Output the (X, Y) coordinate of the center of the cell containing the given text.  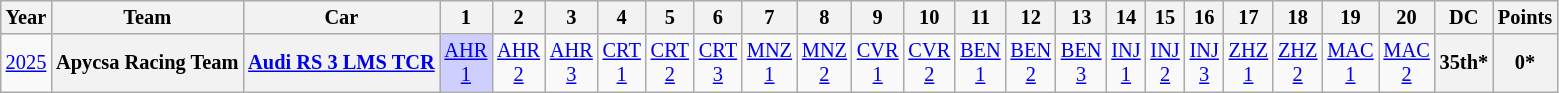
2 (518, 17)
13 (1081, 17)
11 (980, 17)
CVR2 (929, 63)
Team (147, 17)
CRT3 (718, 63)
14 (1126, 17)
Year (26, 17)
BEN2 (1031, 63)
CRT2 (670, 63)
INJ1 (1126, 63)
BEN1 (980, 63)
4 (622, 17)
MAC1 (1350, 63)
AHR2 (518, 63)
8 (824, 17)
AHR1 (466, 63)
MNZ2 (824, 63)
35th* (1464, 63)
20 (1406, 17)
1 (466, 17)
5 (670, 17)
AHR3 (572, 63)
2025 (26, 63)
Apycsa Racing Team (147, 63)
MNZ1 (770, 63)
INJ2 (1166, 63)
19 (1350, 17)
7 (770, 17)
18 (1298, 17)
Audi RS 3 LMS TCR (341, 63)
INJ3 (1204, 63)
3 (572, 17)
16 (1204, 17)
0* (1525, 63)
15 (1166, 17)
9 (878, 17)
Car (341, 17)
BEN3 (1081, 63)
12 (1031, 17)
ZHZ2 (1298, 63)
DC (1464, 17)
17 (1248, 17)
6 (718, 17)
CRT1 (622, 63)
CVR1 (878, 63)
ZHZ1 (1248, 63)
10 (929, 17)
MAC2 (1406, 63)
Points (1525, 17)
